Identify which cell holds the provided text, then report its (X, Y) central coordinate. 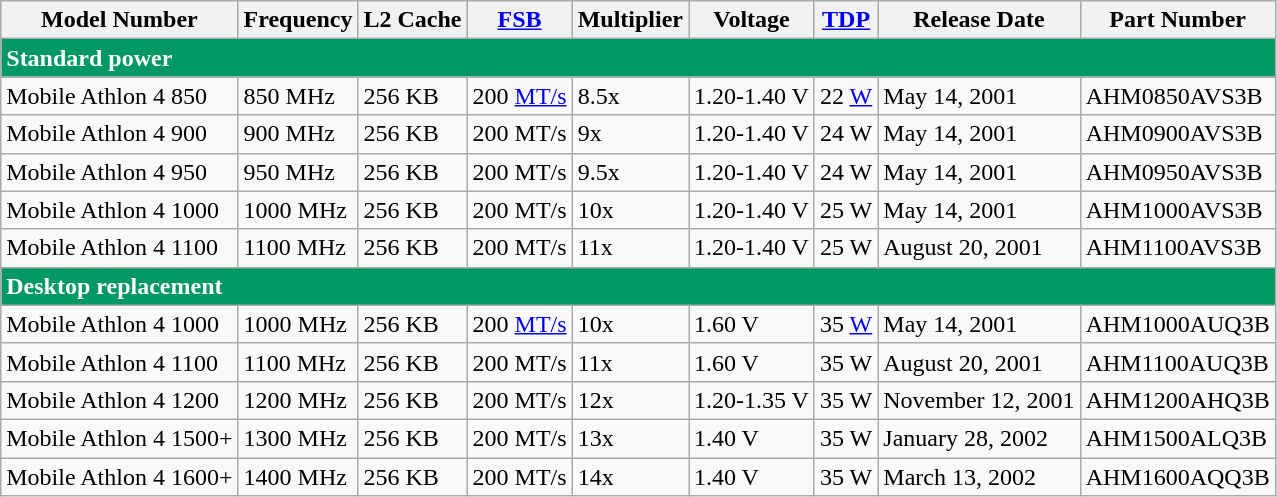
January 28, 2002 (979, 438)
AHM1500ALQ3B (1178, 438)
Mobile Athlon 4 1600+ (120, 477)
Mobile Athlon 4 950 (120, 172)
L2 Cache (412, 20)
November 12, 2001 (979, 400)
Mobile Athlon 4 900 (120, 134)
AHM1100AUQ3B (1178, 362)
Mobile Athlon 4 1500+ (120, 438)
Mobile Athlon 4 850 (120, 96)
FSB (520, 20)
850 MHz (298, 96)
AHM1100AVS3B (1178, 248)
Multiplier (630, 20)
9x (630, 134)
Standard power (638, 58)
9.5x (630, 172)
AHM1600AQQ3B (1178, 477)
Release Date (979, 20)
AHM0850AVS3B (1178, 96)
TDP (846, 20)
March 13, 2002 (979, 477)
1200 MHz (298, 400)
22 W (846, 96)
AHM1000AVS3B (1178, 210)
AHM1200AHQ3B (1178, 400)
Voltage (751, 20)
12x (630, 400)
AHM1000AUQ3B (1178, 324)
Part Number (1178, 20)
Frequency (298, 20)
1.20-1.35 V (751, 400)
Mobile Athlon 4 1200 (120, 400)
900 MHz (298, 134)
AHM0950AVS3B (1178, 172)
1300 MHz (298, 438)
8.5x (630, 96)
1400 MHz (298, 477)
13x (630, 438)
Model Number (120, 20)
Desktop replacement (638, 286)
AHM0900AVS3B (1178, 134)
14x (630, 477)
950 MHz (298, 172)
